Search for the cell housing the specified text and yield its (X, Y) center coordinate. 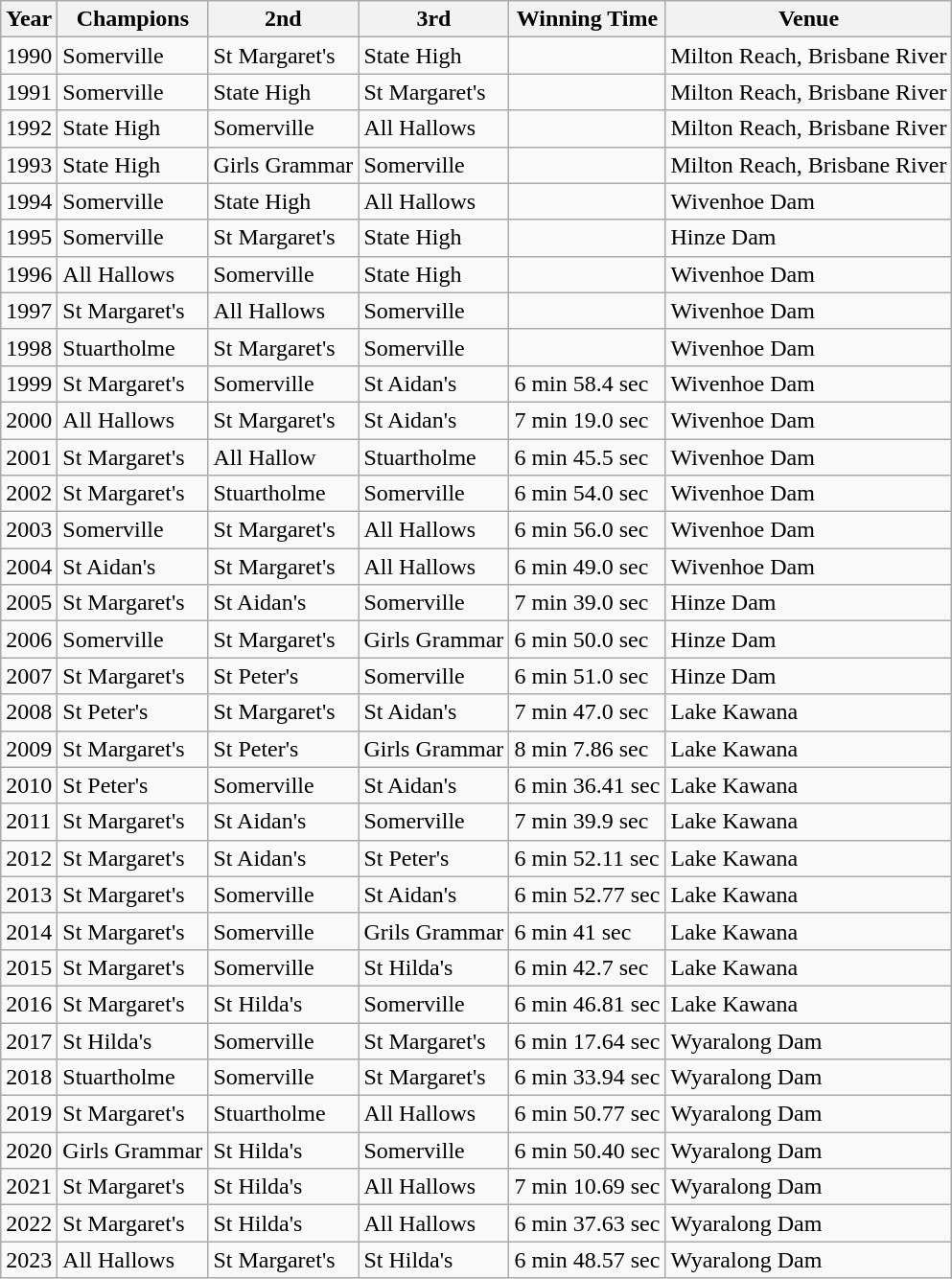
2020 (29, 1151)
7 min 39.9 sec (587, 822)
6 min 33.94 sec (587, 1078)
6 min 52.77 sec (587, 895)
2000 (29, 420)
2008 (29, 712)
1992 (29, 128)
6 min 46.81 sec (587, 1004)
2022 (29, 1223)
3rd (433, 19)
Grils Grammar (433, 931)
1999 (29, 384)
1991 (29, 92)
6 min 51.0 sec (587, 676)
7 min 19.0 sec (587, 420)
6 min 41 sec (587, 931)
2003 (29, 530)
1995 (29, 238)
2019 (29, 1114)
7 min 47.0 sec (587, 712)
2001 (29, 457)
2006 (29, 639)
2004 (29, 567)
6 min 58.4 sec (587, 384)
2014 (29, 931)
2002 (29, 494)
2005 (29, 603)
Venue (809, 19)
1990 (29, 56)
2nd (284, 19)
6 min 36.41 sec (587, 785)
1998 (29, 347)
2017 (29, 1040)
6 min 52.11 sec (587, 858)
All Hallow (284, 457)
Winning Time (587, 19)
6 min 54.0 sec (587, 494)
2010 (29, 785)
2021 (29, 1187)
2018 (29, 1078)
6 min 50.40 sec (587, 1151)
6 min 17.64 sec (587, 1040)
2015 (29, 967)
6 min 50.77 sec (587, 1114)
1997 (29, 311)
2023 (29, 1260)
Champions (132, 19)
8 min 7.86 sec (587, 749)
6 min 50.0 sec (587, 639)
2012 (29, 858)
6 min 37.63 sec (587, 1223)
1993 (29, 165)
6 min 42.7 sec (587, 967)
2011 (29, 822)
7 min 10.69 sec (587, 1187)
1996 (29, 274)
2009 (29, 749)
1994 (29, 201)
2013 (29, 895)
6 min 48.57 sec (587, 1260)
6 min 56.0 sec (587, 530)
7 min 39.0 sec (587, 603)
2007 (29, 676)
2016 (29, 1004)
Year (29, 19)
6 min 45.5 sec (587, 457)
6 min 49.0 sec (587, 567)
